Locate the cell with the specified text and output its [x, y] center coordinate. 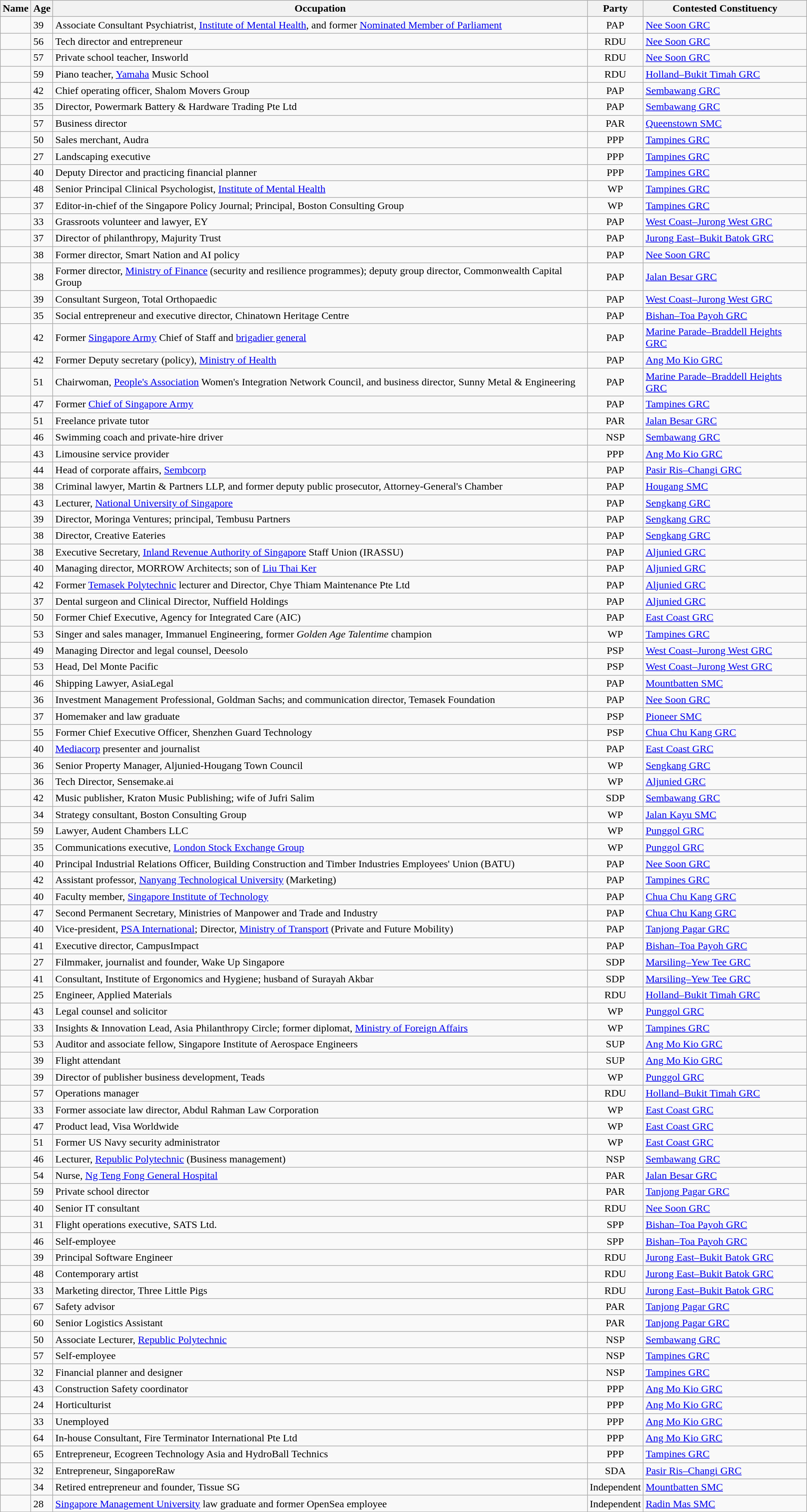
Flight attendant [320, 1061]
Lecturer, National University of Singapore [320, 503]
24 [42, 1405]
Former director, Smart Nation and AI policy [320, 255]
Landscaping executive [320, 156]
54 [42, 1175]
Lawyer, Audent Chambers LLC [320, 831]
Tech director and entrepreneur [320, 41]
Lecturer, Republic Polytechnic (Business management) [320, 1159]
44 [42, 470]
55 [42, 732]
Entrepreneur, SingaporeRaw [320, 1471]
28 [42, 1503]
Vice-president, PSA International; Director, Ministry of Transport (Private and Future Mobility) [320, 929]
SDA [615, 1471]
49 [42, 650]
Product lead, Visa Worldwide [320, 1126]
Contemporary artist [320, 1274]
Chief operating officer, Shalom Movers Group [320, 91]
64 [42, 1438]
Legal counsel and solicitor [320, 1011]
Homemaker and law graduate [320, 716]
Auditor and associate fellow, Singapore Institute of Aerospace Engineers [320, 1044]
Head, Del Monte Pacific [320, 667]
31 [42, 1225]
Strategy consultant, Boston Consulting Group [320, 815]
Swimming coach and private-hire driver [320, 437]
Name [16, 9]
Business director [320, 123]
Second Permanent Secretary, Ministries of Manpower and Trade and Industry [320, 913]
Private school director [320, 1192]
Tech Director, Sensemake.ai [320, 782]
Director of philanthropy, Majurity Trust [320, 238]
Former US Navy security administrator [320, 1143]
Grassroots volunteer and lawyer, EY [320, 222]
Associate Lecturer, Republic Polytechnic [320, 1340]
Head of corporate affairs, Sembcorp [320, 470]
Marketing director, Three Little Pigs [320, 1290]
Age [42, 9]
Editor-in-chief of the Singapore Policy Journal; Principal, Boston Consulting Group [320, 206]
Insights & Innovation Lead, Asia Philanthropy Circle; former diplomat, Ministry of Foreign Affairs [320, 1028]
Occupation [320, 9]
Investment Management Professional, Goldman Sachs; and communication director, Temasek Foundation [320, 700]
Filmmaker, journalist and founder, Wake Up Singapore [320, 962]
Principal Industrial Relations Officer, Building Construction and Timber Industries Employees' Union (BATU) [320, 864]
Hougang SMC [725, 486]
Freelance private tutor [320, 421]
Contested Constituency [725, 9]
In-house Consultant, Fire Terminator International Pte Ltd [320, 1438]
Nurse, Ng Teng Fong General Hospital [320, 1175]
Retired entrepreneur and founder, Tissue SG [320, 1487]
65 [42, 1454]
Shipping Lawyer, AsiaLegal [320, 683]
Former Chief Executive Officer, Shenzhen Guard Technology [320, 732]
Executive director, CampusImpact [320, 946]
Piano teacher, Yamaha Music School [320, 74]
Managing director, MORROW Architects; son of Liu Thai Ker [320, 569]
Engineer, Applied Materials [320, 995]
Horticulturist [320, 1405]
Chairwoman, People's Association Women's Integration Network Council, and business director, Sunny Metal & Engineering [320, 382]
Limousine service provider [320, 453]
Senior Logistics Assistant [320, 1323]
Former associate law director, Abdul Rahman Law Corporation [320, 1110]
Senior Property Manager, Aljunied-Hougang Town Council [320, 765]
Executive Secretary, Inland Revenue Authority of Singapore Staff Union (IRASSU) [320, 552]
Queenstown SMC [725, 123]
Music publisher, Kraton Music Publishing; wife of Jufri Salim [320, 798]
Former Chief of Singapore Army [320, 404]
Entrepreneur, Ecogreen Technology Asia and HydroBall Technics [320, 1454]
Communications executive, London Stock Exchange Group [320, 847]
Deputy Director and practicing financial planner [320, 172]
Singapore Management University law graduate and former OpenSea employee [320, 1503]
Social entrepreneur and executive director, Chinatown Heritage Centre [320, 316]
Principal Software Engineer [320, 1257]
Flight operations executive, SATS Ltd. [320, 1225]
Dental surgeon and Clinical Director, Nuffield Holdings [320, 601]
Consultant, Institute of Ergonomics and Hygiene; husband of Surayah Akbar [320, 978]
Director of publisher business development, Teads [320, 1077]
Faculty member, Singapore Institute of Technology [320, 897]
Former Temasek Polytechnic lecturer and Director, Chye Thiam Maintenance Pte Ltd [320, 585]
Former Singapore Army Chief of Staff and brigadier general [320, 338]
Consultant Surgeon, Total Orthopaedic [320, 299]
Operations manager [320, 1093]
Jalan Kayu SMC [725, 815]
Director, Moringa Ventures; principal, Tembusu Partners [320, 519]
Managing Director and legal counsel, Deesolo [320, 650]
Director, Powermark Battery & Hardware Trading Pte Ltd [320, 107]
Unemployed [320, 1421]
Former Deputy secretary (policy), Ministry of Health [320, 360]
Safety advisor [320, 1307]
Radin Mas SMC [725, 1503]
Mediacorp presenter and journalist [320, 749]
Financial planner and designer [320, 1372]
Assistant professor, Nanyang Technological University (Marketing) [320, 880]
60 [42, 1323]
Pioneer SMC [725, 716]
Construction Safety coordinator [320, 1389]
Sales merchant, Audra [320, 140]
56 [42, 41]
67 [42, 1307]
Criminal lawyer, Martin & Partners LLP, and former deputy public prosecutor, Attorney-General's Chamber [320, 486]
Party [615, 9]
Senior Principal Clinical Psychologist, Institute of Mental Health [320, 189]
Associate Consultant Psychiatrist, Institute of Mental Health, and former Nominated Member of Parliament [320, 25]
Singer and sales manager, Immanuel Engineering, former Golden Age Talentime champion [320, 634]
Director, Creative Eateries [320, 536]
Private school teacher, Insworld [320, 58]
Former director, Ministry of Finance (security and resilience programmes); deputy group director, Commonwealth Capital Group [320, 277]
Former Chief Executive, Agency for Integrated Care (AIC) [320, 618]
25 [42, 995]
Senior IT consultant [320, 1208]
